Capture the cell that displays the provided text and extract its [x, y] central coordinate. 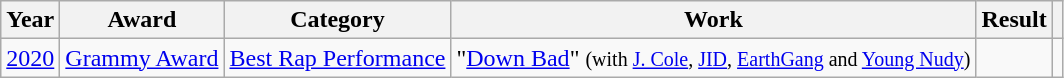
Award [142, 20]
Result [1014, 20]
Work [714, 20]
Category [338, 20]
2020 [30, 58]
Year [30, 20]
Grammy Award [142, 58]
Best Rap Performance [338, 58]
"Down Bad" (with J. Cole, JID, EarthGang and Young Nudy) [714, 58]
